Search for the cell housing the specified text and yield its (X, Y) center coordinate. 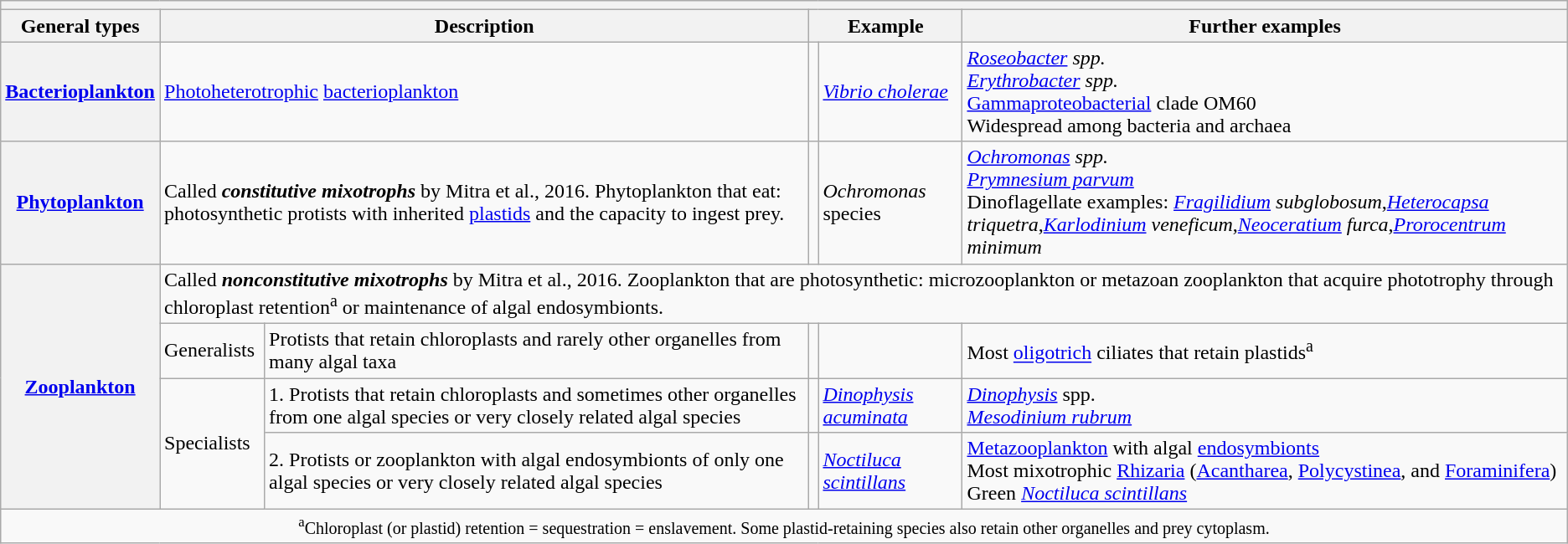
2. Protists or zooplankton with algal endosymbionts of only one algal species or very closely related algal species (537, 471)
Bacterioplankton (80, 92)
Generalists (211, 352)
Specialists (211, 444)
Roseobacter spp.Erythrobacter spp.Gammaproteobacterial clade OM60Widespread among bacteria and archaea (1265, 92)
1. Protists that retain chloroplasts and sometimes other organelles from one algal species or very closely related algal species (537, 405)
Phytoplankton (80, 203)
Ochromonas species (890, 203)
Example (886, 26)
Dinophysis spp.Mesodinium rubrum (1265, 405)
General types (80, 26)
Description (484, 26)
Protists that retain chloroplasts and rarely other organelles from many algal taxa (537, 352)
Most oligotrich ciliates that retain plastidsa (1265, 352)
Further examples (1265, 26)
Noctiluca scintillans (890, 471)
aChloroplast (or plastid) retention = sequestration = enslavement. Some plastid-retaining species also retain other organelles and prey cytoplasm. (784, 526)
Metazooplankton with algal endosymbiontsMost mixotrophic Rhizaria (Acantharea, Polycystinea, and Foraminifera)Green Noctiluca scintillans (1265, 471)
Vibrio cholerae (890, 92)
Zooplankton (80, 387)
Photoheterotrophic bacterioplankton (484, 92)
Dinophysis acuminata (890, 405)
